From the cell containing the given text, extract its center point as (X, Y) coordinate. 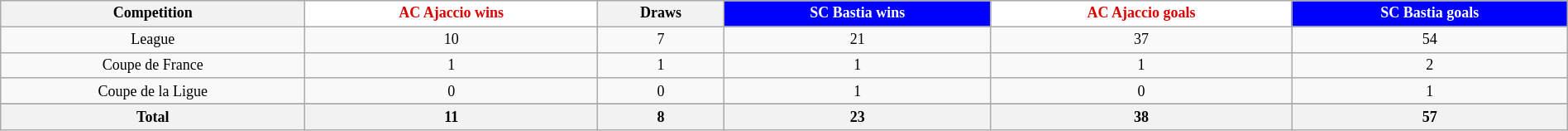
Coupe de la Ligue (153, 91)
8 (662, 116)
Total (153, 116)
SC Bastia goals (1429, 13)
23 (857, 116)
2 (1429, 65)
10 (452, 40)
AC Ajaccio wins (452, 13)
7 (662, 40)
11 (452, 116)
AC Ajaccio goals (1141, 13)
37 (1141, 40)
57 (1429, 116)
38 (1141, 116)
SC Bastia wins (857, 13)
Competition (153, 13)
21 (857, 40)
54 (1429, 40)
League (153, 40)
Draws (662, 13)
Coupe de France (153, 65)
